Provide the [x, y] coordinate of the cell's center where the given text is located.  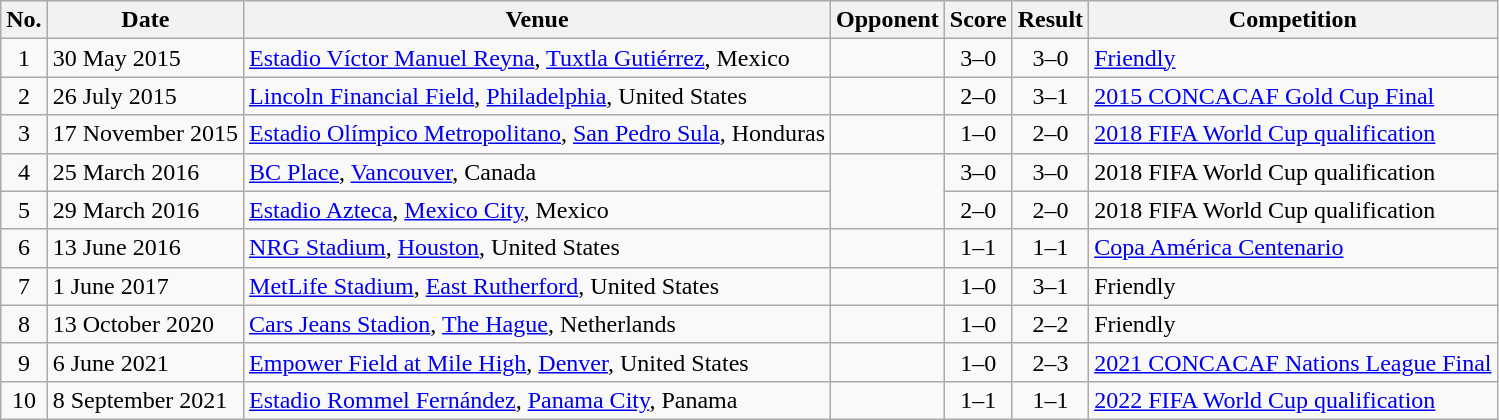
2 [24, 96]
5 [24, 210]
Score [978, 20]
Venue [538, 20]
25 March 2016 [145, 172]
9 [24, 362]
Result [1050, 20]
7 [24, 286]
6 [24, 248]
Estadio Víctor Manuel Reyna, Tuxtla Gutiérrez, Mexico [538, 58]
Empower Field at Mile High, Denver, United States [538, 362]
BC Place, Vancouver, Canada [538, 172]
10 [24, 400]
17 November 2015 [145, 134]
2–2 [1050, 324]
Date [145, 20]
2021 CONCACAF Nations League Final [1293, 362]
8 [24, 324]
30 May 2015 [145, 58]
6 June 2021 [145, 362]
2022 FIFA World Cup qualification [1293, 400]
Opponent [888, 20]
4 [24, 172]
No. [24, 20]
29 March 2016 [145, 210]
1 [24, 58]
26 July 2015 [145, 96]
1 June 2017 [145, 286]
Copa América Centenario [1293, 248]
8 September 2021 [145, 400]
2–3 [1050, 362]
13 June 2016 [145, 248]
Estadio Olímpico Metropolitano, San Pedro Sula, Honduras [538, 134]
2015 CONCACAF Gold Cup Final [1293, 96]
13 October 2020 [145, 324]
Lincoln Financial Field, Philadelphia, United States [538, 96]
Estadio Azteca, Mexico City, Mexico [538, 210]
Competition [1293, 20]
NRG Stadium, Houston, United States [538, 248]
Estadio Rommel Fernández, Panama City, Panama [538, 400]
Cars Jeans Stadion, The Hague, Netherlands [538, 324]
MetLife Stadium, East Rutherford, United States [538, 286]
3 [24, 134]
